Find where the given text appears and provide that cell's center as (X, Y) coordinate. 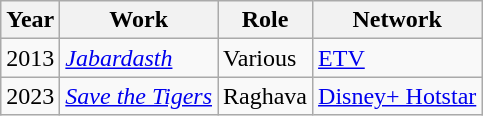
2013 (30, 58)
ETV (398, 58)
2023 (30, 96)
Various (266, 58)
Year (30, 20)
Raghava (266, 96)
Disney+ Hotstar (398, 96)
Jabardasth (139, 58)
Work (139, 20)
Role (266, 20)
Save the Tigers (139, 96)
Network (398, 20)
